Find where the given text appears and provide that cell's center as (x, y) coordinate. 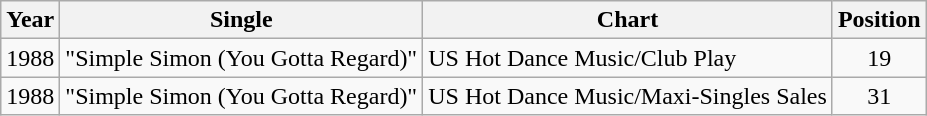
Single (242, 20)
Chart (628, 20)
Position (879, 20)
Year (30, 20)
31 (879, 96)
US Hot Dance Music/Maxi-Singles Sales (628, 96)
US Hot Dance Music/Club Play (628, 58)
19 (879, 58)
